From the cell containing the given text, extract its center point as [x, y] coordinate. 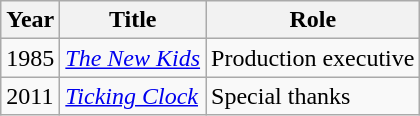
Ticking Clock [133, 96]
Special thanks [313, 96]
Title [133, 20]
1985 [30, 58]
The New Kids [133, 58]
Role [313, 20]
Year [30, 20]
2011 [30, 96]
Production executive [313, 58]
